Scan for the cell matching the given text and deliver its [X, Y] coordinate at center. 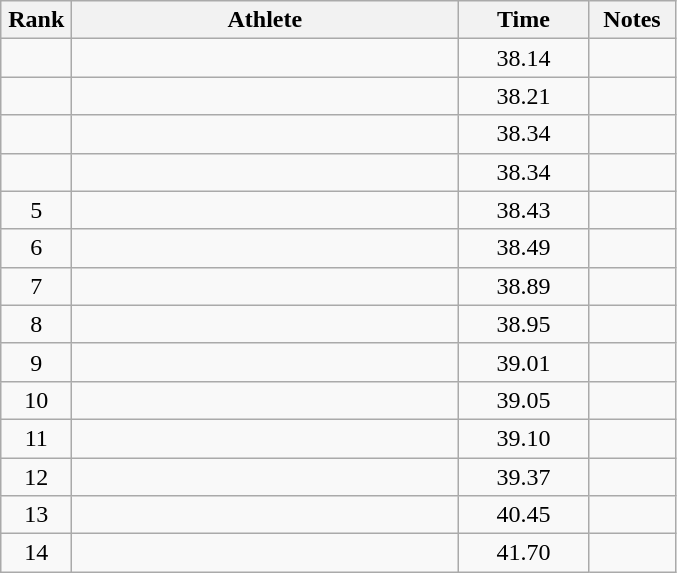
38.95 [524, 324]
38.43 [524, 210]
39.10 [524, 438]
9 [36, 362]
38.49 [524, 248]
11 [36, 438]
13 [36, 515]
41.70 [524, 553]
6 [36, 248]
Notes [632, 20]
Rank [36, 20]
39.01 [524, 362]
14 [36, 553]
7 [36, 286]
38.89 [524, 286]
Athlete [265, 20]
40.45 [524, 515]
5 [36, 210]
38.21 [524, 96]
12 [36, 477]
10 [36, 400]
8 [36, 324]
39.05 [524, 400]
39.37 [524, 477]
38.14 [524, 58]
Time [524, 20]
